Capture the cell that displays the provided text and extract its (X, Y) central coordinate. 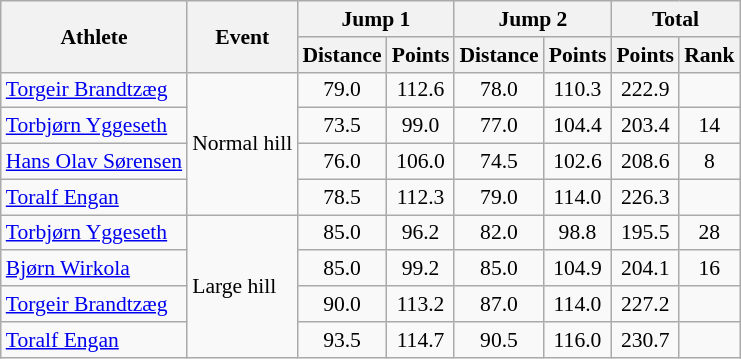
195.5 (645, 233)
110.3 (578, 90)
Rank (710, 55)
230.7 (645, 340)
204.1 (645, 269)
Total (675, 19)
77.0 (498, 126)
16 (710, 269)
102.6 (578, 162)
Normal hill (242, 143)
104.4 (578, 126)
28 (710, 233)
Hans Olav Sørensen (94, 162)
99.0 (421, 126)
113.2 (421, 304)
114.7 (421, 340)
222.9 (645, 90)
78.0 (498, 90)
93.5 (342, 340)
112.3 (421, 197)
87.0 (498, 304)
96.2 (421, 233)
226.3 (645, 197)
99.2 (421, 269)
106.0 (421, 162)
Bjørn Wirkola (94, 269)
Jump 1 (376, 19)
116.0 (578, 340)
14 (710, 126)
76.0 (342, 162)
104.9 (578, 269)
78.5 (342, 197)
90.5 (498, 340)
Large hill (242, 286)
227.2 (645, 304)
Athlete (94, 36)
208.6 (645, 162)
74.5 (498, 162)
82.0 (498, 233)
203.4 (645, 126)
112.6 (421, 90)
73.5 (342, 126)
Event (242, 36)
90.0 (342, 304)
98.8 (578, 233)
8 (710, 162)
Jump 2 (532, 19)
